Scan for the cell matching the given text and deliver its (x, y) coordinate at center. 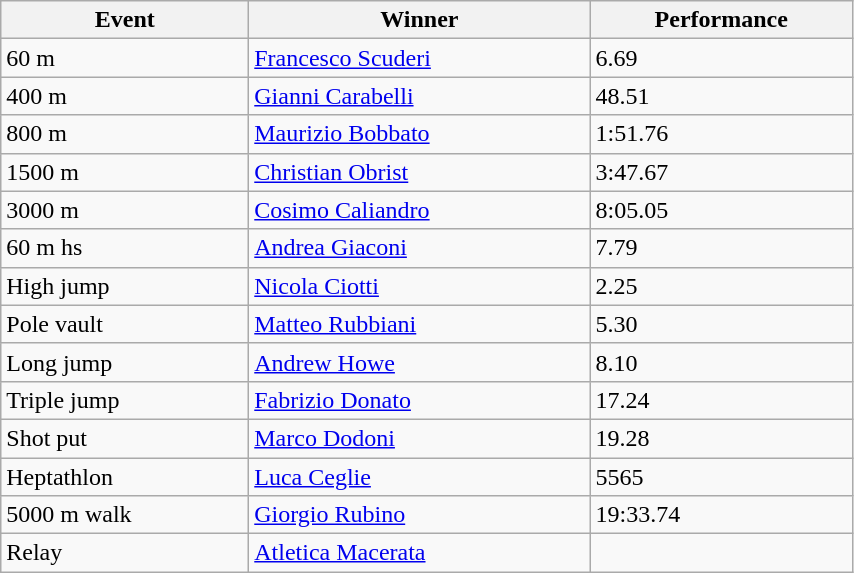
Pole vault (125, 324)
Winner (420, 20)
5000 m walk (125, 515)
Performance (721, 20)
3:47.67 (721, 172)
Atletica Macerata (420, 553)
Event (125, 20)
8.10 (721, 362)
17.24 (721, 400)
Nicola Ciotti (420, 286)
Cosimo Caliandro (420, 210)
Relay (125, 553)
1:51.76 (721, 134)
Triple jump (125, 400)
48.51 (721, 96)
Heptathlon (125, 477)
5565 (721, 477)
Luca Ceglie (420, 477)
19:33.74 (721, 515)
Maurizio Bobbato (420, 134)
60 m (125, 58)
Matteo Rubbiani (420, 324)
2.25 (721, 286)
400 m (125, 96)
19.28 (721, 438)
1500 m (125, 172)
Giorgio Rubino (420, 515)
60 m hs (125, 248)
Andrew Howe (420, 362)
6.69 (721, 58)
Shot put (125, 438)
800 m (125, 134)
High jump (125, 286)
Francesco Scuderi (420, 58)
Marco Dodoni (420, 438)
Gianni Carabelli (420, 96)
8:05.05 (721, 210)
7.79 (721, 248)
Long jump (125, 362)
Christian Obrist (420, 172)
Fabrizio Donato (420, 400)
5.30 (721, 324)
Andrea Giaconi (420, 248)
3000 m (125, 210)
